Identify which cell holds the provided text, then report its (x, y) central coordinate. 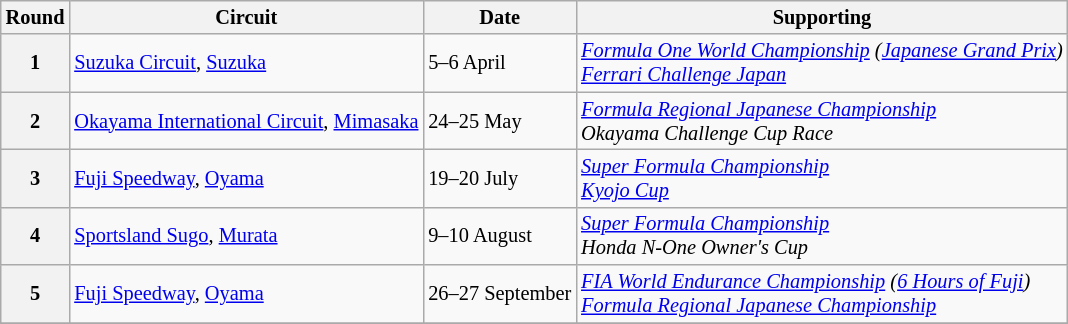
Circuit (246, 17)
26–27 September (500, 294)
3 (36, 178)
5 (36, 294)
Round (36, 17)
Supporting (822, 17)
Sportsland Sugo, Murata (246, 236)
4 (36, 236)
Super Formula ChampionshipKyojo Cup (822, 178)
24–25 May (500, 121)
5–6 April (500, 63)
Formula Regional Japanese ChampionshipOkayama Challenge Cup Race (822, 121)
2 (36, 121)
FIA World Endurance Championship (6 Hours of Fuji)Formula Regional Japanese Championship (822, 294)
Super Formula ChampionshipHonda N-One Owner's Cup (822, 236)
19–20 July (500, 178)
9–10 August (500, 236)
Formula One World Championship (Japanese Grand Prix)Ferrari Challenge Japan (822, 63)
1 (36, 63)
Date (500, 17)
Suzuka Circuit, Suzuka (246, 63)
Okayama International Circuit, Mimasaka (246, 121)
